From the cell containing the given text, extract its center point as (X, Y) coordinate. 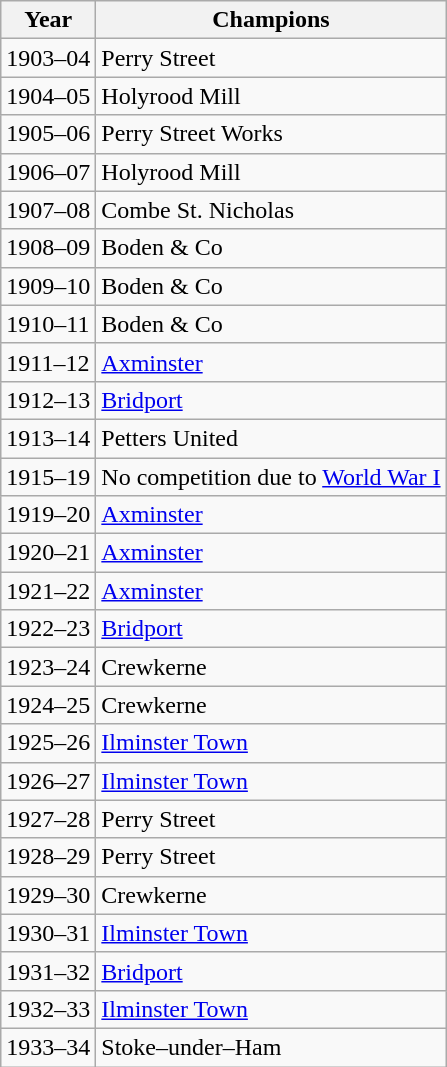
1921–22 (48, 591)
1927–28 (48, 819)
1904–05 (48, 96)
1925–26 (48, 743)
No competition due to World War I (271, 477)
Year (48, 20)
Petters United (271, 438)
Stoke–under–Ham (271, 1047)
1920–21 (48, 553)
1907–08 (48, 210)
1919–20 (48, 515)
1905–06 (48, 134)
1932–33 (48, 1009)
1930–31 (48, 933)
Perry Street Works (271, 134)
1933–34 (48, 1047)
1931–32 (48, 971)
1928–29 (48, 857)
1908–09 (48, 248)
1913–14 (48, 438)
1922–23 (48, 629)
1924–25 (48, 705)
1929–30 (48, 895)
1911–12 (48, 362)
Champions (271, 20)
1906–07 (48, 172)
1915–19 (48, 477)
1923–24 (48, 667)
1926–27 (48, 781)
1903–04 (48, 58)
1912–13 (48, 400)
1909–10 (48, 286)
Combe St. Nicholas (271, 210)
1910–11 (48, 324)
